Search for the cell housing the specified text and yield its [X, Y] center coordinate. 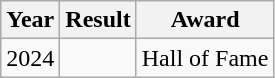
Year [30, 20]
Result [98, 20]
Hall of Fame [205, 58]
Award [205, 20]
2024 [30, 58]
